Find where the given text appears and provide that cell's center as (x, y) coordinate. 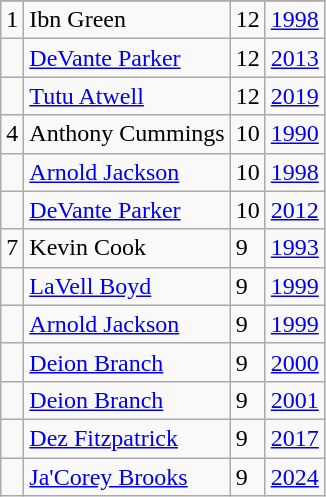
1990 (294, 134)
Tutu Atwell (127, 96)
2024 (294, 477)
2013 (294, 58)
2019 (294, 96)
1993 (294, 248)
Kevin Cook (127, 248)
Anthony Cummings (127, 134)
2000 (294, 362)
2012 (294, 210)
2001 (294, 400)
LaVell Boyd (127, 286)
Ja'Corey Brooks (127, 477)
Ibn Green (127, 20)
Dez Fitzpatrick (127, 438)
2017 (294, 438)
1 (12, 20)
7 (12, 248)
4 (12, 134)
